Search for the cell housing the specified text and yield its [X, Y] center coordinate. 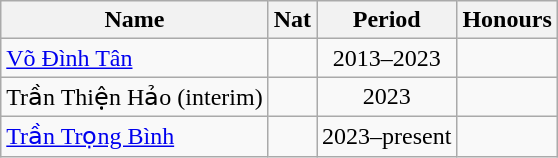
Võ Đình Tân [134, 58]
Period [387, 20]
Trần Thiện Hảo (interim) [134, 97]
Nat [292, 20]
Honours [507, 20]
2013–2023 [387, 58]
2023 [387, 97]
Trần Trọng Bình [134, 136]
Name [134, 20]
2023–present [387, 136]
